Locate the cell with the specified text and output its [x, y] center coordinate. 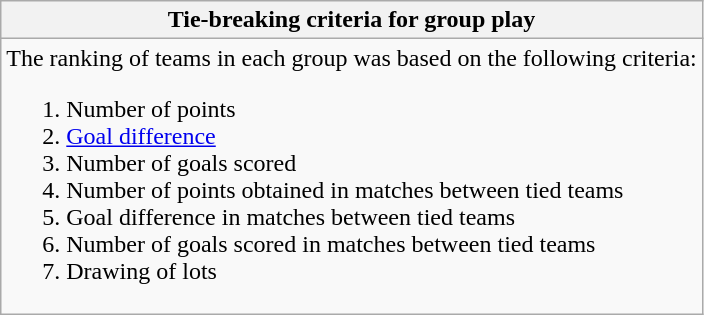
Tie-breaking criteria for group play [352, 20]
